Determine the (x, y) coordinate at the center of the cell enclosing the given text.  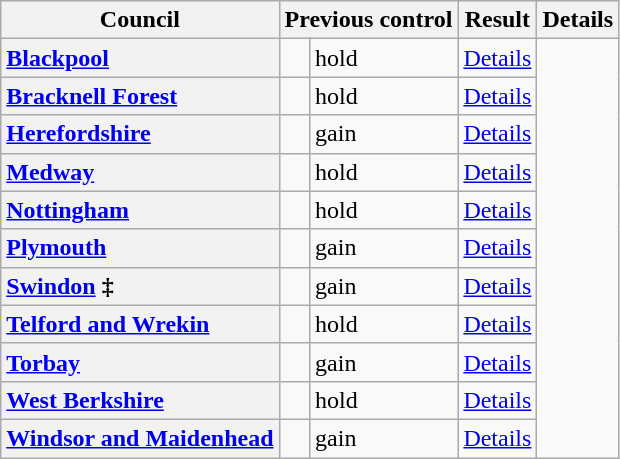
Blackpool (140, 58)
Windsor and Maidenhead (140, 438)
Swindon ‡ (140, 286)
Telford and Wrekin (140, 324)
Herefordshire (140, 134)
Nottingham (140, 210)
Bracknell Forest (140, 96)
Medway (140, 172)
Result (498, 20)
Previous control (368, 20)
West Berkshire (140, 400)
Torbay (140, 362)
Council (140, 20)
Plymouth (140, 248)
